Find where the given text appears and provide that cell's center as (x, y) coordinate. 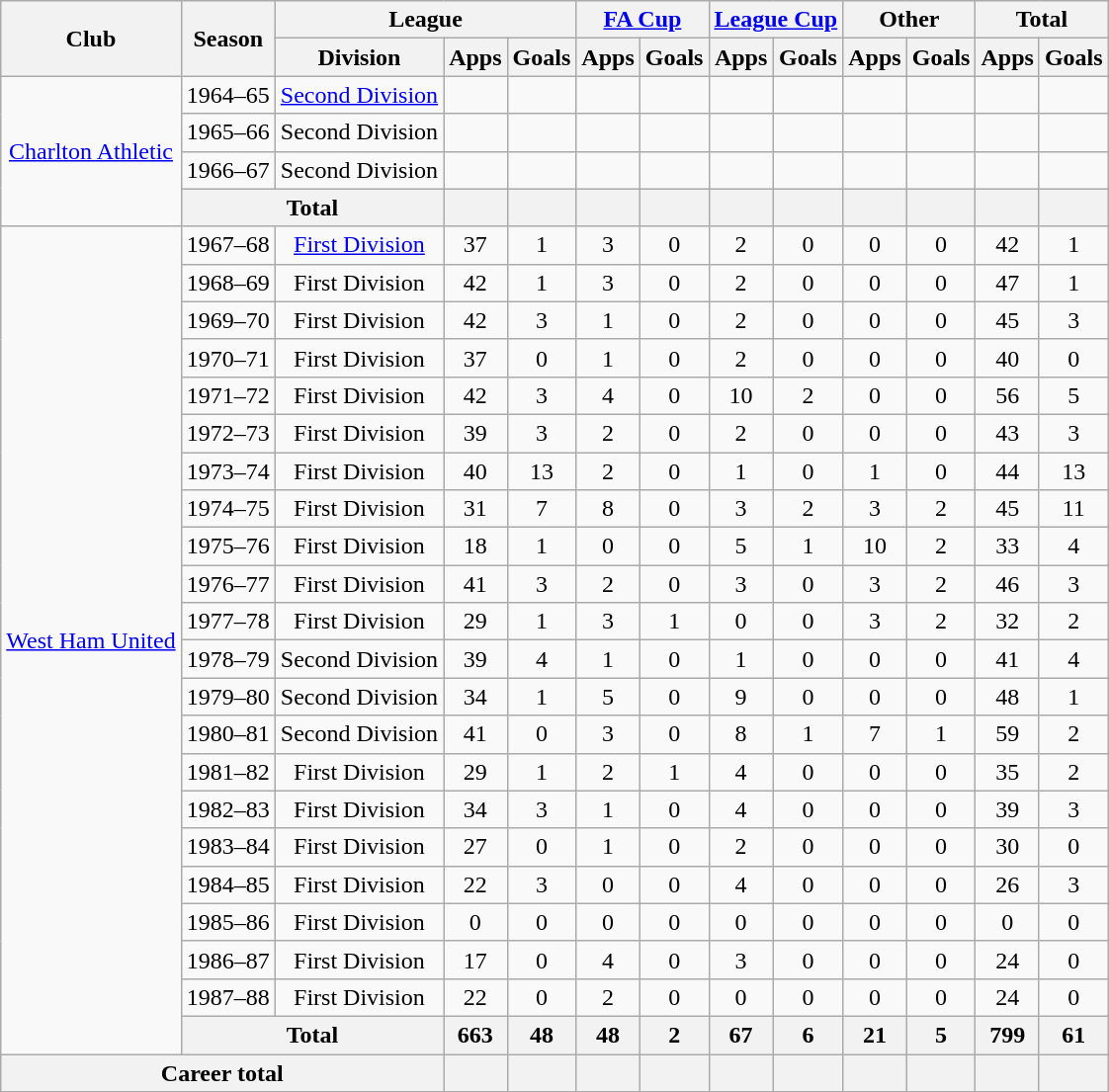
26 (1007, 884)
43 (1007, 433)
46 (1007, 584)
League (425, 20)
61 (1073, 1035)
21 (875, 1035)
32 (1007, 622)
1971–72 (227, 395)
League Cup (776, 20)
44 (1007, 471)
6 (809, 1035)
9 (741, 697)
West Ham United (91, 640)
663 (475, 1035)
35 (1007, 772)
1981–82 (227, 772)
1966–67 (227, 170)
18 (475, 546)
Club (91, 39)
Other (909, 20)
67 (741, 1035)
47 (1007, 283)
1984–85 (227, 884)
1980–81 (227, 734)
1985–86 (227, 922)
31 (475, 509)
1972–73 (227, 433)
1982–83 (227, 809)
1964–65 (227, 95)
1977–78 (227, 622)
1978–79 (227, 659)
Division (359, 57)
Season (227, 39)
1979–80 (227, 697)
30 (1007, 847)
11 (1073, 509)
27 (475, 847)
56 (1007, 395)
Career total (222, 1072)
59 (1007, 734)
1983–84 (227, 847)
FA Cup (642, 20)
1967–68 (227, 245)
1975–76 (227, 546)
33 (1007, 546)
1970–71 (227, 358)
1965–66 (227, 132)
1969–70 (227, 320)
1986–87 (227, 960)
Charlton Athletic (91, 151)
1974–75 (227, 509)
1976–77 (227, 584)
17 (475, 960)
799 (1007, 1035)
1987–88 (227, 997)
1968–69 (227, 283)
1973–74 (227, 471)
